Pinpoint the cell where the given text exists, returning its (x, y) midpoint coordinate. 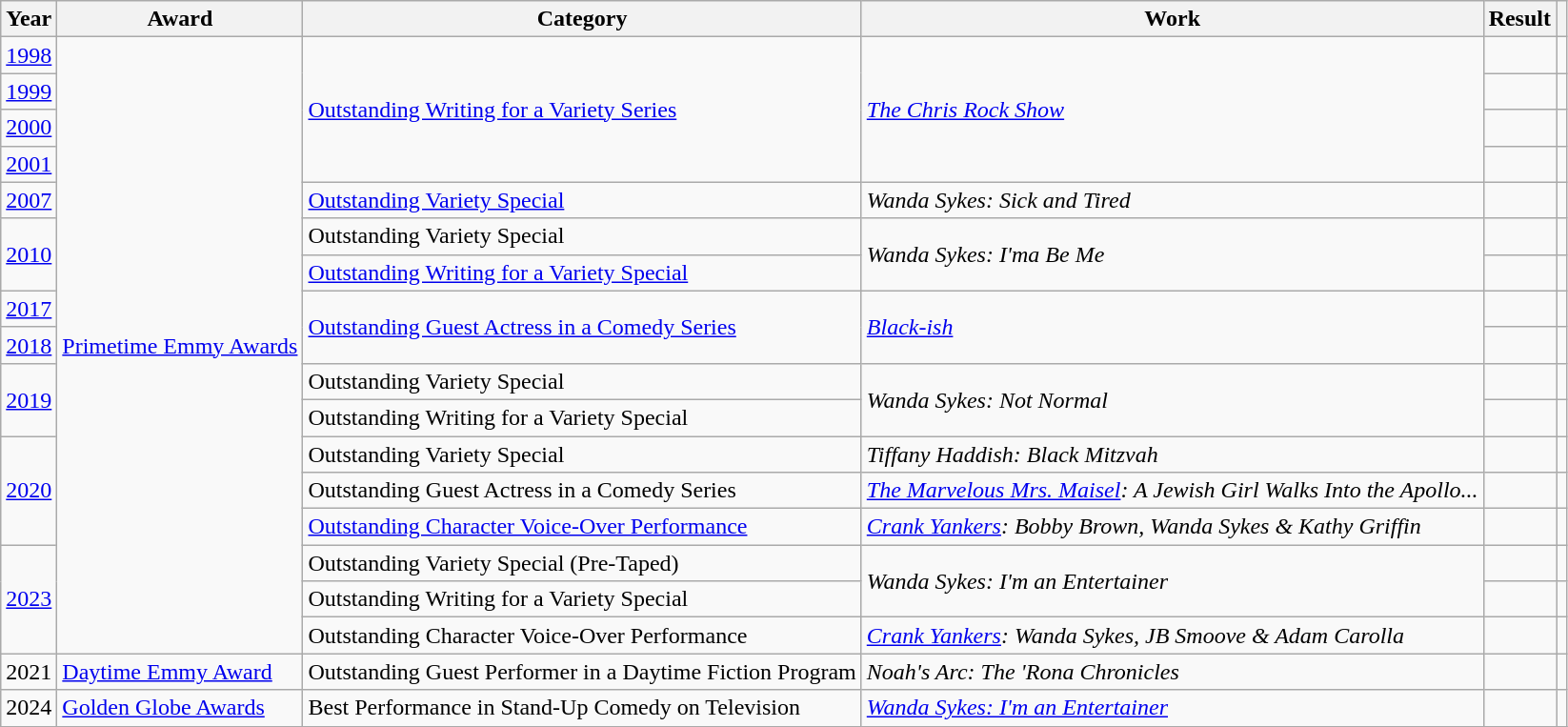
Category (582, 19)
Daytime Emmy Award (180, 672)
Wanda Sykes: Sick and Tired (1172, 200)
2023 (29, 599)
The Marvelous Mrs. Maisel: A Jewish Girl Walks Into the Apollo... (1172, 491)
2010 (29, 254)
Primetime Emmy Awards (180, 345)
Outstanding Writing for a Variety Series (582, 110)
Tiffany Haddish: Black Mitzvah (1172, 454)
Award (180, 19)
Noah's Arc: The 'Rona Chronicles (1172, 672)
Outstanding Guest Performer in a Daytime Fiction Program (582, 672)
Wanda Sykes: I'ma Be Me (1172, 254)
2018 (29, 345)
2019 (29, 399)
Year (29, 19)
The Chris Rock Show (1172, 110)
Best Performance in Stand-Up Comedy on Television (582, 708)
Crank Yankers: Wanda Sykes, JB Smoove & Adam Carolla (1172, 636)
2007 (29, 200)
Outstanding Variety Special (Pre-Taped) (582, 563)
2017 (29, 309)
2024 (29, 708)
Black-ish (1172, 327)
Work (1172, 19)
2020 (29, 491)
Wanda Sykes: Not Normal (1172, 399)
1998 (29, 55)
2001 (29, 164)
Golden Globe Awards (180, 708)
1999 (29, 91)
Crank Yankers: Bobby Brown, Wanda Sykes & Kathy Griffin (1172, 527)
2021 (29, 672)
Result (1519, 19)
2000 (29, 128)
